Determine the (X, Y) coordinate at the center of the cell enclosing the given text.  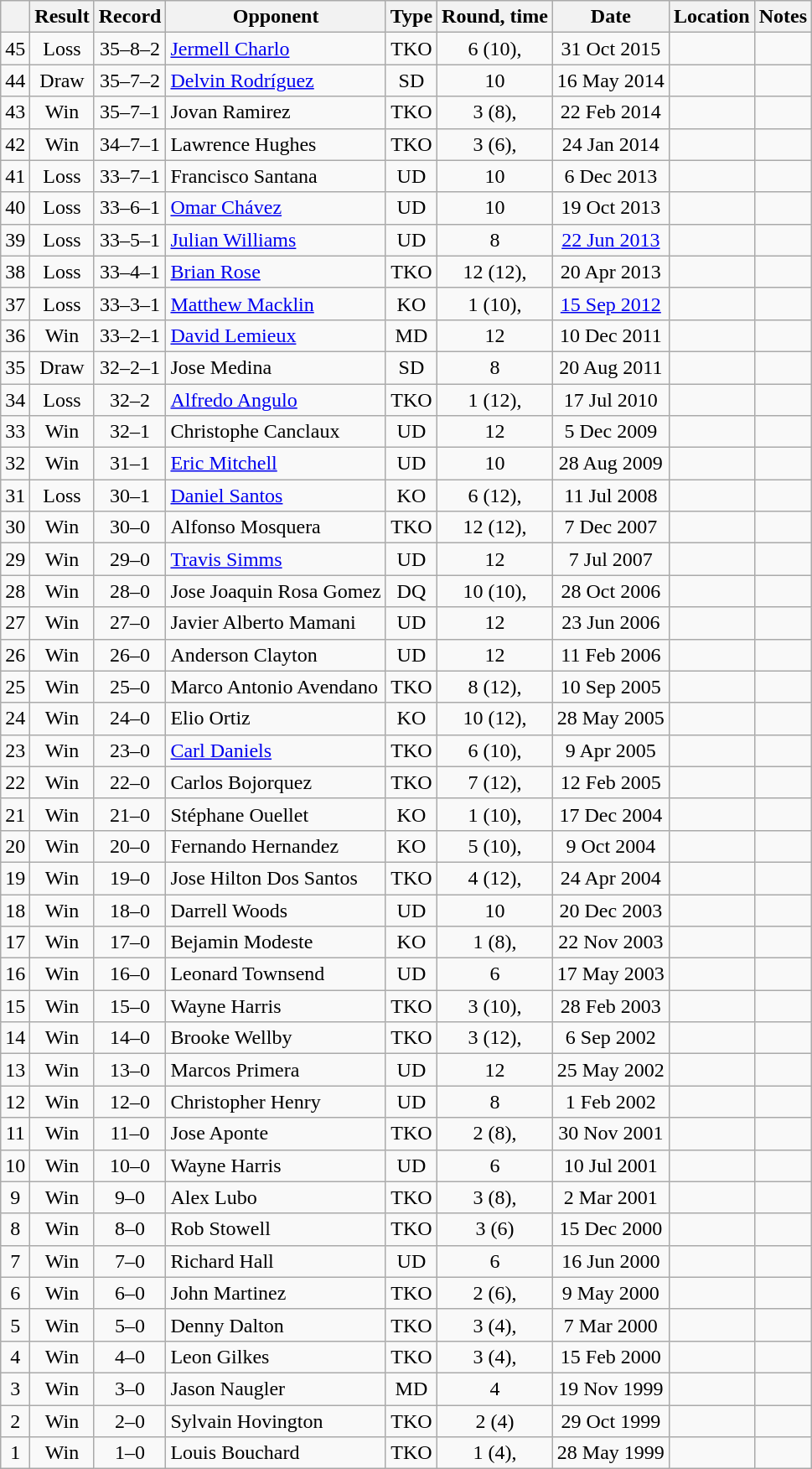
2–0 (130, 1421)
Location (711, 17)
Leonard Townsend (276, 974)
Stéphane Ouellet (276, 814)
Jose Medina (276, 367)
9 (15, 1197)
24 (15, 719)
Leon Gilkes (276, 1357)
20 Apr 2013 (610, 272)
15 Dec 2000 (610, 1229)
Opponent (276, 17)
27–0 (130, 623)
33–4–1 (130, 272)
24 Jan 2014 (610, 144)
Record (130, 17)
4 (12), (495, 878)
11 Feb 2006 (610, 655)
10–0 (130, 1165)
Denny Dalton (276, 1325)
28 May 1999 (610, 1453)
33 (15, 432)
18–0 (130, 910)
Darrell Woods (276, 910)
28 Feb 2003 (610, 1006)
4–0 (130, 1357)
11 Jul 2008 (610, 496)
3 (15, 1389)
25–0 (130, 687)
14–0 (130, 1038)
44 (15, 80)
Louis Bouchard (276, 1453)
23 Jun 2006 (610, 623)
32–2 (130, 400)
21–0 (130, 814)
27 (15, 623)
17 May 2003 (610, 974)
Bejamin Modeste (276, 942)
45 (15, 49)
Sylvain Hovington (276, 1421)
9–0 (130, 1197)
8–0 (130, 1229)
2 (4) (495, 1421)
DQ (411, 591)
15 (15, 1006)
33–2–1 (130, 335)
7 Mar 2000 (610, 1325)
2 Mar 2001 (610, 1197)
43 (15, 112)
Marco Antonio Avendano (276, 687)
Daniel Santos (276, 496)
1 (12), (495, 400)
Omar Chávez (276, 208)
10 (10), (495, 591)
Jose Aponte (276, 1134)
John Martinez (276, 1293)
Alex Lubo (276, 1197)
7 (15, 1261)
5–0 (130, 1325)
13–0 (130, 1070)
36 (15, 335)
2 (8), (495, 1134)
26 (15, 655)
35 (15, 367)
7–0 (130, 1261)
26–0 (130, 655)
Alfonso Mosquera (276, 527)
1 (15, 1453)
15–0 (130, 1006)
Date (610, 17)
16 (15, 974)
23–0 (130, 750)
15 Sep 2012 (610, 304)
32–1 (130, 432)
29–0 (130, 559)
30 (15, 527)
33–7–1 (130, 176)
Javier Alberto Mamani (276, 623)
31–1 (130, 464)
Marcos Primera (276, 1070)
28–0 (130, 591)
Richard Hall (276, 1261)
33–3–1 (130, 304)
David Lemieux (276, 335)
15 Feb 2000 (610, 1357)
12–0 (130, 1102)
28 (15, 591)
18 (15, 910)
39 (15, 240)
22–0 (130, 782)
Anderson Clayton (276, 655)
29 Oct 1999 (610, 1421)
Eric Mitchell (276, 464)
Julian Williams (276, 240)
17–0 (130, 942)
30–0 (130, 527)
19–0 (130, 878)
32–2–1 (130, 367)
Type (411, 17)
Round, time (495, 17)
3 (6), (495, 144)
3–0 (130, 1389)
6 Sep 2002 (610, 1038)
Matthew Macklin (276, 304)
5 (15, 1325)
17 Dec 2004 (610, 814)
12 Feb 2005 (610, 782)
33–6–1 (130, 208)
7 Dec 2007 (610, 527)
Jason Naugler (276, 1389)
20 (15, 846)
6 (12), (495, 496)
3 (6) (495, 1229)
9 May 2000 (610, 1293)
6 Dec 2013 (610, 176)
35–8–2 (130, 49)
28 May 2005 (610, 719)
Alfredo Angulo (276, 400)
9 Oct 2004 (610, 846)
14 (15, 1038)
21 (15, 814)
20–0 (130, 846)
17 (15, 942)
Christopher Henry (276, 1102)
19 (15, 878)
8 (12), (495, 687)
Rob Stowell (276, 1229)
2 (15, 1421)
34–7–1 (130, 144)
1 (4), (495, 1453)
Carl Daniels (276, 750)
Elio Ortiz (276, 719)
Result (62, 17)
30–1 (130, 496)
13 (15, 1070)
42 (15, 144)
10 (12), (495, 719)
9 Apr 2005 (610, 750)
30 Nov 2001 (610, 1134)
Travis Simms (276, 559)
19 Nov 1999 (610, 1389)
16 Jun 2000 (610, 1261)
35–7–1 (130, 112)
Jose Hilton Dos Santos (276, 878)
5 Dec 2009 (610, 432)
33–5–1 (130, 240)
11–0 (130, 1134)
Francisco Santana (276, 176)
7 (12), (495, 782)
3 (12), (495, 1038)
1 Feb 2002 (610, 1102)
25 (15, 687)
5 (10), (495, 846)
17 Jul 2010 (610, 400)
38 (15, 272)
16 May 2014 (610, 80)
22 Nov 2003 (610, 942)
Fernando Hernandez (276, 846)
Brian Rose (276, 272)
24 Apr 2004 (610, 878)
34 (15, 400)
35–7–2 (130, 80)
29 (15, 559)
22 Jun 2013 (610, 240)
10 Dec 2011 (610, 335)
3 (10), (495, 1006)
Carlos Bojorquez (276, 782)
28 Aug 2009 (610, 464)
Christophe Canclaux (276, 432)
11 (15, 1134)
Jose Joaquin Rosa Gomez (276, 591)
22 Feb 2014 (610, 112)
24–0 (130, 719)
37 (15, 304)
2 (6), (495, 1293)
Jermell Charlo (276, 49)
40 (15, 208)
1 (8), (495, 942)
Notes (783, 17)
19 Oct 2013 (610, 208)
Jovan Ramirez (276, 112)
20 Dec 2003 (610, 910)
Delvin Rodríguez (276, 80)
28 Oct 2006 (610, 591)
22 (15, 782)
10 Jul 2001 (610, 1165)
7 Jul 2007 (610, 559)
23 (15, 750)
10 Sep 2005 (610, 687)
20 Aug 2011 (610, 367)
Brooke Wellby (276, 1038)
31 Oct 2015 (610, 49)
41 (15, 176)
1–0 (130, 1453)
32 (15, 464)
31 (15, 496)
16–0 (130, 974)
Lawrence Hughes (276, 144)
6–0 (130, 1293)
25 May 2002 (610, 1070)
